For the text-containing cell, return its midpoint in (X, Y) coordinate format. 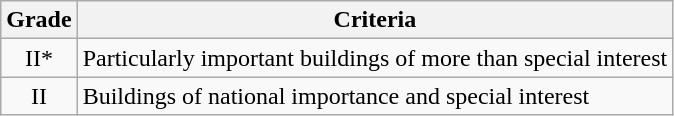
Criteria (375, 20)
Grade (39, 20)
II (39, 96)
II* (39, 58)
Buildings of national importance and special interest (375, 96)
Particularly important buildings of more than special interest (375, 58)
